Return the (x, y) coordinate for the center point of the cell that contains the specified text.  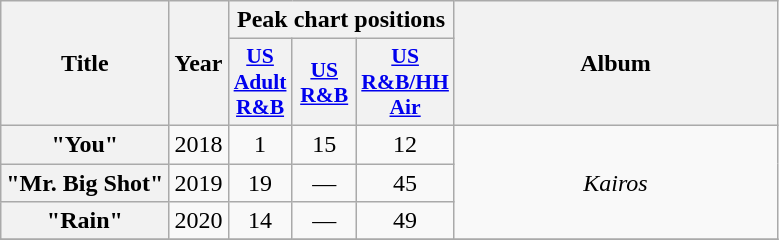
"You" (85, 144)
1 (260, 144)
12 (405, 144)
"Rain" (85, 221)
Album (616, 64)
2020 (198, 221)
"Mr. Big Shot" (85, 183)
Year (198, 64)
Title (85, 64)
Kairos (616, 182)
USAdultR&B (260, 82)
2019 (198, 183)
49 (405, 221)
2018 (198, 144)
15 (324, 144)
45 (405, 183)
14 (260, 221)
USR&B/HHAir (405, 82)
19 (260, 183)
US R&B (324, 82)
Peak chart positions (341, 20)
